Scan for the cell matching the given text and deliver its [x, y] coordinate at center. 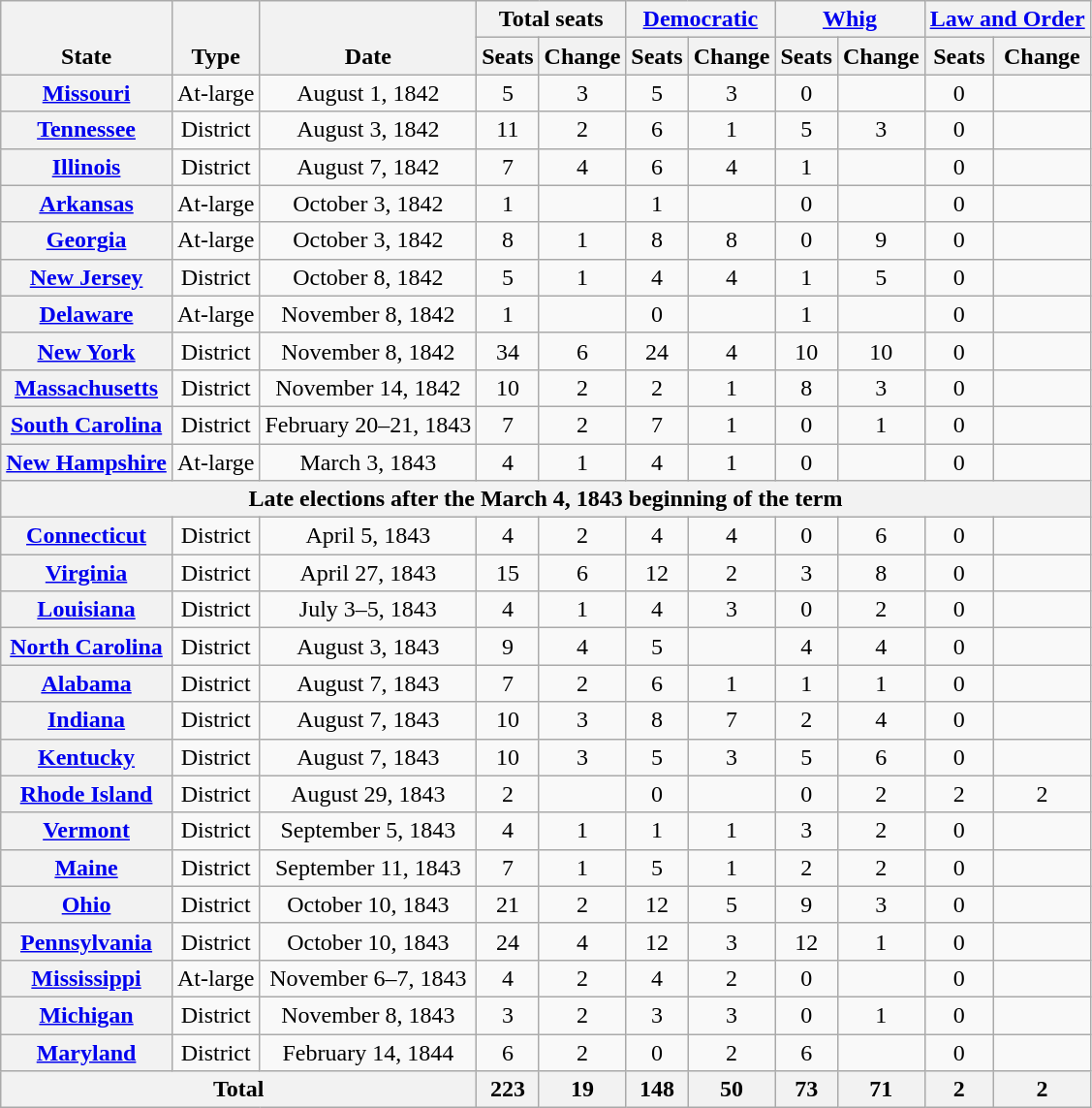
Indiana [87, 720]
New York [87, 351]
Louisiana [87, 610]
Law and Order [1008, 19]
Vermont [87, 831]
Missouri [87, 93]
Date [368, 38]
Total seats [551, 19]
Ohio [87, 904]
19 [582, 1090]
September 11, 1843 [368, 868]
50 [732, 1090]
April 5, 1843 [368, 536]
South Carolina [87, 425]
Total [238, 1090]
New Jersey [87, 277]
February 14, 1844 [368, 1052]
34 [508, 351]
Democratic [701, 19]
Arkansas [87, 204]
Rhode Island [87, 794]
February 20–21, 1843 [368, 425]
State [87, 38]
Michigan [87, 1015]
71 [881, 1090]
Alabama [87, 683]
73 [806, 1090]
148 [657, 1090]
Whig [850, 19]
21 [508, 904]
Delaware [87, 314]
11 [508, 130]
North Carolina [87, 647]
Mississippi [87, 978]
November 8, 1843 [368, 1015]
Tennessee [87, 130]
Type [215, 38]
Maine [87, 868]
15 [508, 573]
August 3, 1843 [368, 647]
March 3, 1843 [368, 462]
August 3, 1842 [368, 130]
Massachusetts [87, 388]
223 [508, 1090]
September 5, 1843 [368, 831]
Virginia [87, 573]
Late elections after the March 4, 1843 beginning of the term [546, 499]
August 7, 1842 [368, 167]
Maryland [87, 1052]
Connecticut [87, 536]
November 14, 1842 [368, 388]
Pennsylvania [87, 941]
Illinois [87, 167]
Kentucky [87, 757]
Georgia [87, 240]
October 8, 1842 [368, 277]
August 1, 1842 [368, 93]
April 27, 1843 [368, 573]
July 3–5, 1843 [368, 610]
November 6–7, 1843 [368, 978]
New Hampshire [87, 462]
August 29, 1843 [368, 794]
